Return the [x, y] coordinate for the center point of the cell that contains the specified text.  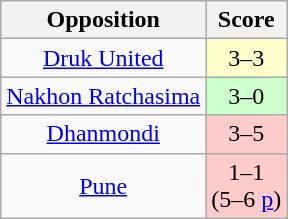
Score [246, 20]
Opposition [104, 20]
1–1 (5–6 p) [246, 186]
Pune [104, 186]
3–3 [246, 58]
Nakhon Ratchasima [104, 96]
3–0 [246, 96]
Dhanmondi [104, 134]
Druk United [104, 58]
3–5 [246, 134]
